From the cell containing the given text, extract its center point as [x, y] coordinate. 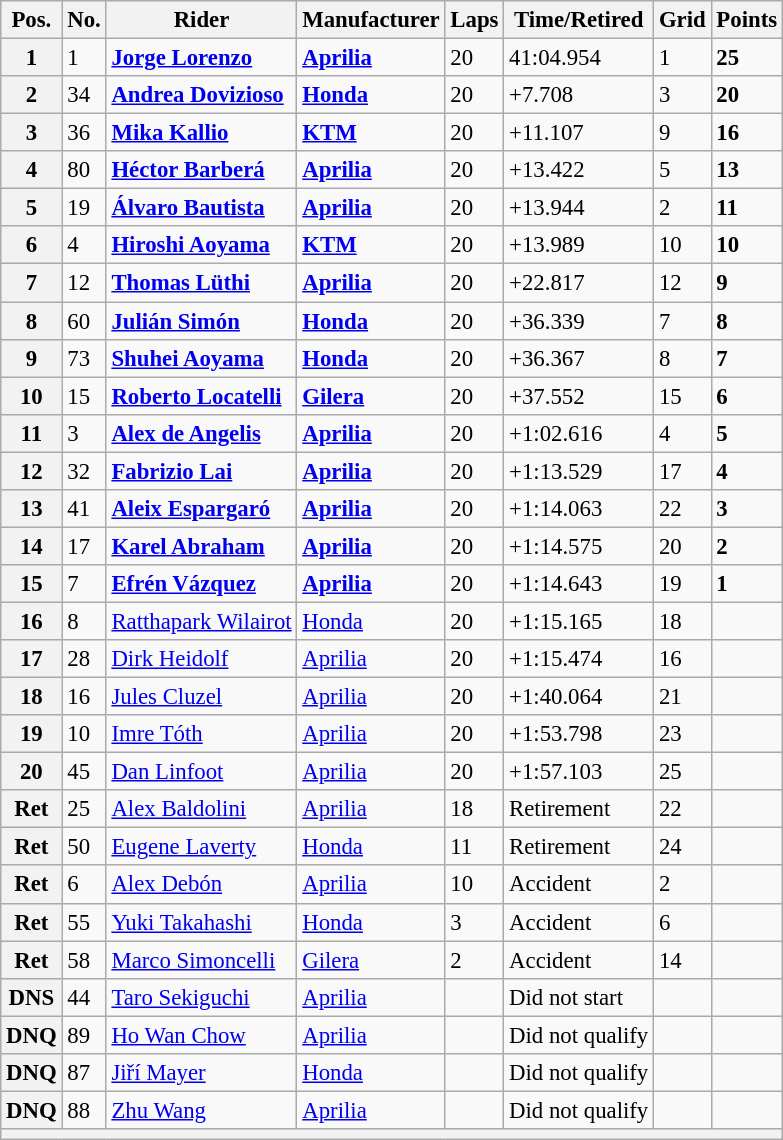
Dirk Heidolf [202, 659]
Mika Kallio [202, 133]
Shuhei Aoyama [202, 358]
Dan Linfoot [202, 772]
Jorge Lorenzo [202, 58]
24 [682, 847]
+36.367 [579, 358]
+22.817 [579, 283]
+1:40.064 [579, 697]
45 [84, 772]
+13.944 [579, 208]
Points [746, 20]
Laps [474, 20]
Héctor Barberá [202, 170]
+13.989 [579, 245]
Karel Abraham [202, 546]
41:04.954 [579, 58]
+7.708 [579, 95]
58 [84, 960]
28 [84, 659]
DNS [32, 997]
Did not start [579, 997]
+1:02.616 [579, 433]
Taro Sekiguchi [202, 997]
89 [84, 1035]
Alex de Angelis [202, 433]
+1:14.643 [579, 584]
21 [682, 697]
+11.107 [579, 133]
Jules Cluzel [202, 697]
41 [84, 509]
+1:13.529 [579, 471]
23 [682, 734]
Ho Wan Chow [202, 1035]
88 [84, 1110]
Álvaro Bautista [202, 208]
Ratthapark Wilairot [202, 621]
Fabrizio Lai [202, 471]
Yuki Takahashi [202, 922]
73 [84, 358]
No. [84, 20]
+1:14.063 [579, 509]
+1:57.103 [579, 772]
Pos. [32, 20]
Andrea Dovizioso [202, 95]
Time/Retired [579, 20]
60 [84, 321]
Eugene Laverty [202, 847]
Roberto Locatelli [202, 396]
87 [84, 1073]
+1:15.165 [579, 621]
+36.339 [579, 321]
Alex Debón [202, 885]
+13.422 [579, 170]
50 [84, 847]
Julián Simón [202, 321]
+37.552 [579, 396]
Zhu Wang [202, 1110]
Grid [682, 20]
Thomas Lüthi [202, 283]
Aleix Espargaró [202, 509]
34 [84, 95]
Alex Baldolini [202, 809]
Imre Tóth [202, 734]
+1:15.474 [579, 659]
55 [84, 922]
Efrén Vázquez [202, 584]
32 [84, 471]
+1:53.798 [579, 734]
44 [84, 997]
Hiroshi Aoyama [202, 245]
Rider [202, 20]
+1:14.575 [579, 546]
80 [84, 170]
36 [84, 133]
Jiří Mayer [202, 1073]
Manufacturer [371, 20]
Marco Simoncelli [202, 960]
